Find where the given text appears and provide that cell's center as [x, y] coordinate. 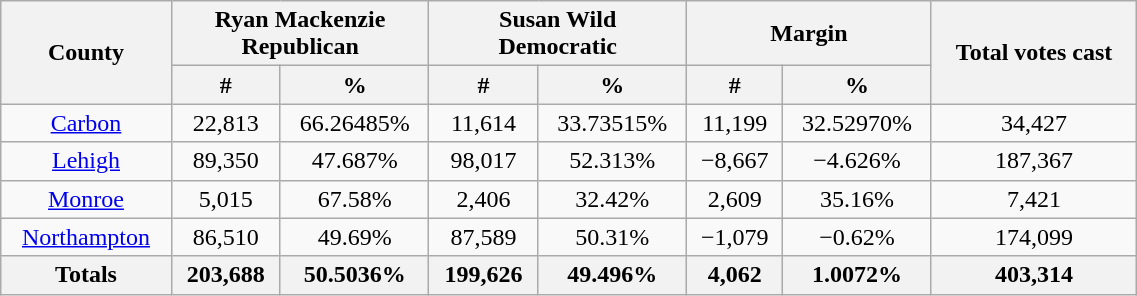
Monroe [86, 199]
11,614 [484, 123]
67.58% [354, 199]
1.0072% [857, 275]
66.26485% [354, 123]
33.73515% [612, 123]
Margin [810, 34]
32.52970% [857, 123]
87,589 [484, 237]
−1,079 [735, 237]
7,421 [1034, 199]
Northampton [86, 237]
−4.626% [857, 161]
Totals [86, 275]
11,199 [735, 123]
5,015 [226, 199]
49.69% [354, 237]
County [86, 52]
34,427 [1034, 123]
49.496% [612, 275]
203,688 [226, 275]
Susan WildDemocratic [558, 34]
2,609 [735, 199]
−8,667 [735, 161]
Total votes cast [1034, 52]
47.687% [354, 161]
89,350 [226, 161]
Ryan MackenzieRepublican [300, 34]
32.42% [612, 199]
Lehigh [86, 161]
187,367 [1034, 161]
98,017 [484, 161]
403,314 [1034, 275]
52.313% [612, 161]
4,062 [735, 275]
Carbon [86, 123]
50.5036% [354, 275]
35.16% [857, 199]
−0.62% [857, 237]
2,406 [484, 199]
50.31% [612, 237]
86,510 [226, 237]
174,099 [1034, 237]
22,813 [226, 123]
199,626 [484, 275]
